Provide the [X, Y] coordinate of the cell's center where the given text is located.  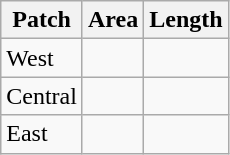
Central [42, 96]
Patch [42, 20]
East [42, 134]
Length [186, 20]
Area [112, 20]
West [42, 58]
